Determine the (x, y) coordinate at the center of the cell enclosing the given text.  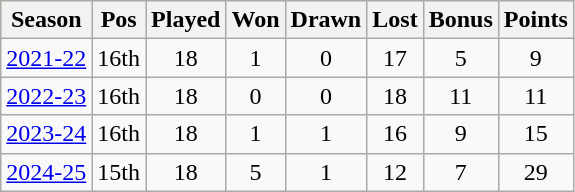
29 (536, 172)
2024-25 (46, 172)
Played (186, 20)
Won (256, 20)
2023-24 (46, 134)
Drawn (326, 20)
15th (119, 172)
2021-22 (46, 58)
Season (46, 20)
Pos (119, 20)
Bonus (460, 20)
Lost (395, 20)
12 (395, 172)
15 (536, 134)
Points (536, 20)
7 (460, 172)
2022-23 (46, 96)
17 (395, 58)
16 (395, 134)
